Pinpoint the cell where the given text exists, returning its (x, y) midpoint coordinate. 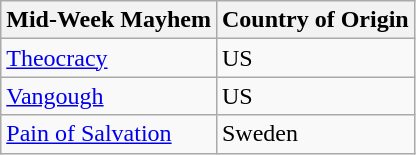
Theocracy (109, 58)
Pain of Salvation (109, 134)
Country of Origin (315, 20)
Mid-Week Mayhem (109, 20)
Sweden (315, 134)
Vangough (109, 96)
